Identify which cell holds the provided text, then report its (x, y) central coordinate. 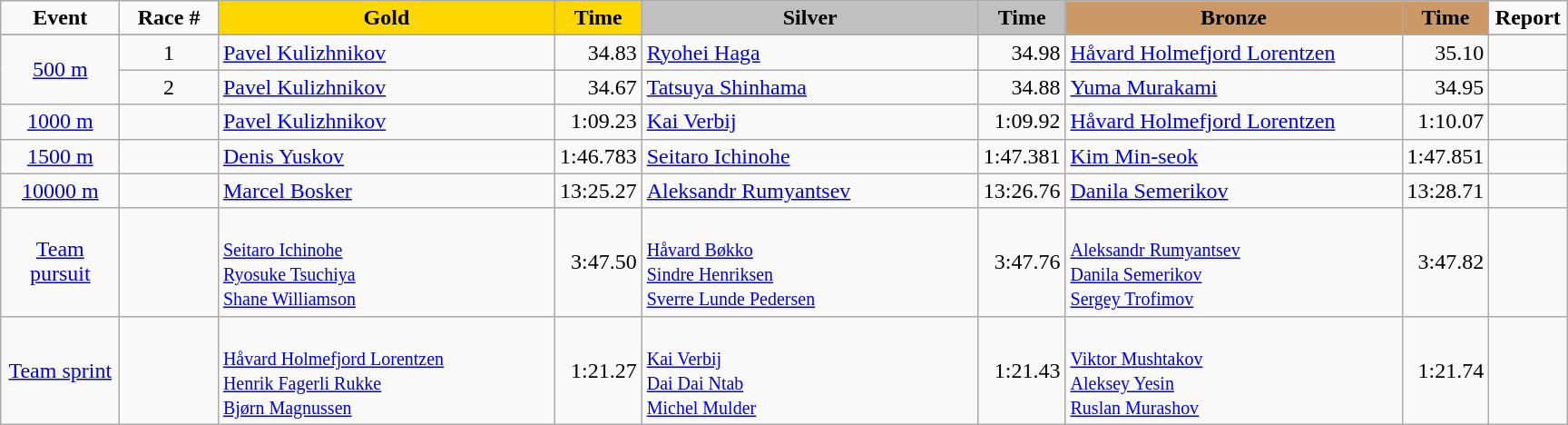
34.98 (1022, 53)
Bronze (1234, 18)
1:21.43 (1022, 371)
1:46.783 (598, 156)
3:47.82 (1445, 262)
Seitaro IchinoheRyosuke TsuchiyaShane Williamson (387, 262)
Report (1528, 18)
34.83 (598, 53)
Aleksandr RumyantsevDanila SemerikovSergey Trofimov (1234, 262)
13:26.76 (1022, 191)
Kai Verbij (809, 122)
34.88 (1022, 87)
3:47.50 (598, 262)
34.95 (1445, 87)
500 m (60, 70)
Håvard Holmefjord LorentzenHenrik Fagerli RukkeBjørn Magnussen (387, 371)
1:47.851 (1445, 156)
Aleksandr Rumyantsev (809, 191)
1500 m (60, 156)
1:21.74 (1445, 371)
1:47.381 (1022, 156)
1:21.27 (598, 371)
Ryohei Haga (809, 53)
Event (60, 18)
35.10 (1445, 53)
Kim Min-seok (1234, 156)
Håvard BøkkoSindre HenriksenSverre Lunde Pedersen (809, 262)
13:28.71 (1445, 191)
1 (169, 53)
Seitaro Ichinohe (809, 156)
Kai VerbijDai Dai NtabMichel Mulder (809, 371)
Gold (387, 18)
2 (169, 87)
Viktor MushtakovAleksey YesinRuslan Murashov (1234, 371)
Danila Semerikov (1234, 191)
Denis Yuskov (387, 156)
Yuma Murakami (1234, 87)
Marcel Bosker (387, 191)
Silver (809, 18)
Race # (169, 18)
10000 m (60, 191)
13:25.27 (598, 191)
3:47.76 (1022, 262)
34.67 (598, 87)
Team sprint (60, 371)
1:09.92 (1022, 122)
1:10.07 (1445, 122)
1000 m (60, 122)
Tatsuya Shinhama (809, 87)
Team pursuit (60, 262)
1:09.23 (598, 122)
